Return (X, Y) of the center of cell containing provided text 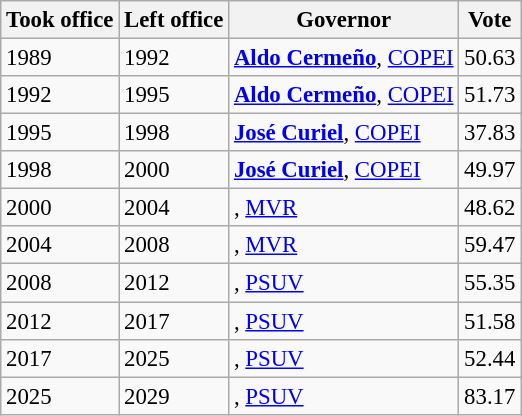
Left office (174, 20)
52.44 (490, 358)
37.83 (490, 133)
59.47 (490, 245)
49.97 (490, 170)
51.58 (490, 321)
Vote (490, 20)
1989 (60, 58)
48.62 (490, 208)
83.17 (490, 396)
50.63 (490, 58)
Governor (344, 20)
2029 (174, 396)
Took office (60, 20)
55.35 (490, 283)
51.73 (490, 95)
